Find where the given text appears and provide that cell's center as (x, y) coordinate. 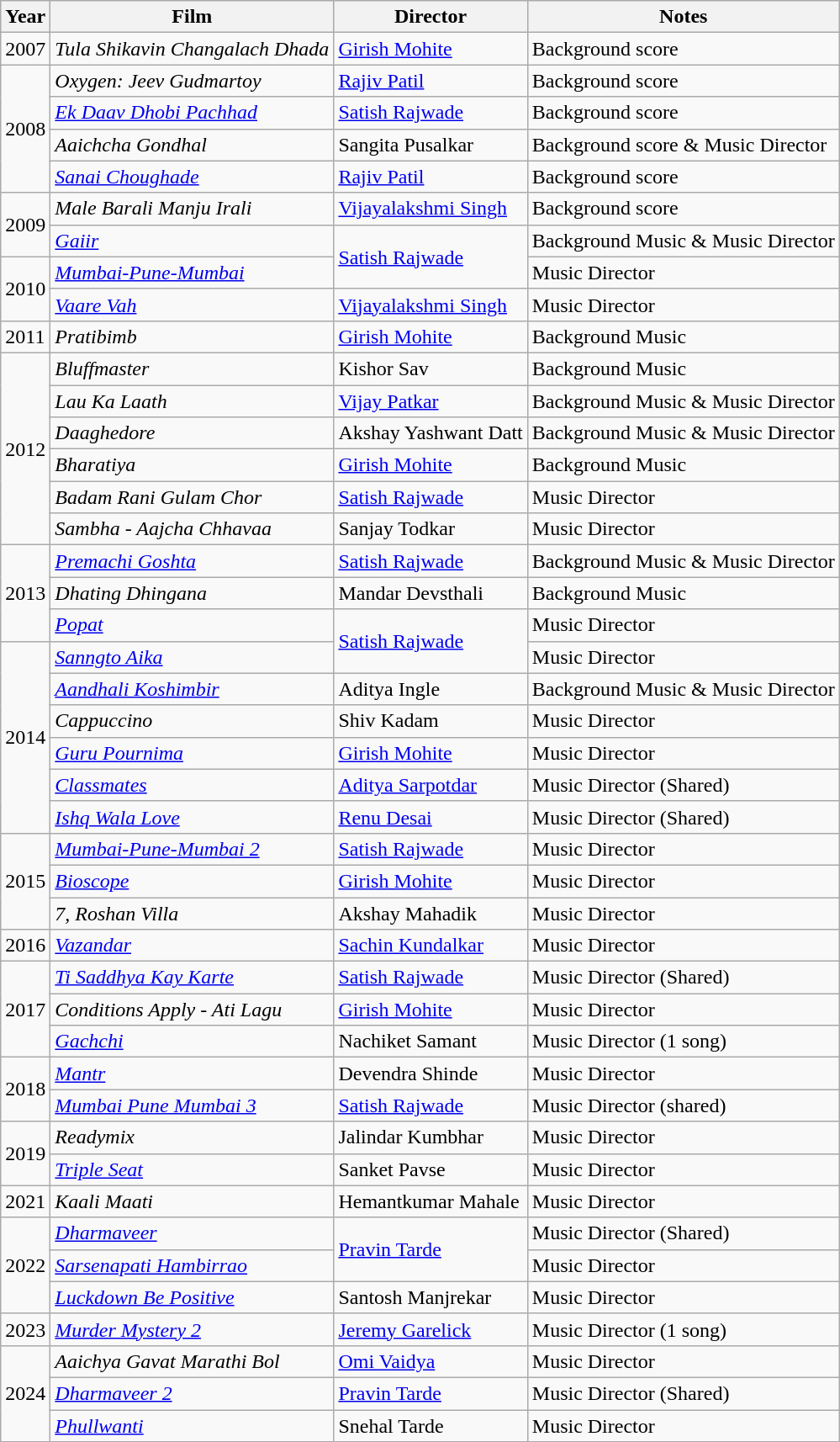
2019 (25, 1153)
Lau Ka Laath (192, 401)
Guru Pournima (192, 753)
2009 (25, 225)
Premachi Goshta (192, 561)
Kishor Sav (431, 368)
2016 (25, 946)
Aaichcha Gondhal (192, 145)
Sarsenapati Hambirrao (192, 1265)
Pratibimb (192, 337)
Film (192, 17)
Daaghedore (192, 433)
Sanngto Aika (192, 657)
Dharmaveer (192, 1233)
Year (25, 17)
Bharatiya (192, 465)
Vazandar (192, 946)
Bioscope (192, 881)
7, Roshan Villa (192, 913)
Santosh Manjrekar (431, 1297)
Aaichya Gavat Marathi Bol (192, 1361)
2014 (25, 737)
Sangita Pusalkar (431, 145)
Sambha - Aajcha Chhavaa (192, 529)
2015 (25, 881)
Akshay Yashwant Datt (431, 433)
Phullwanti (192, 1426)
Vaare Vah (192, 305)
Classmates (192, 785)
2010 (25, 289)
Omi Vaidya (431, 1361)
Devendra Shinde (431, 1074)
Male Barali Manju Irali (192, 209)
Ek Daav Dhobi Pachhad (192, 113)
Sanjay Todkar (431, 529)
Aandhali Koshimbir (192, 689)
Sanket Pavse (431, 1169)
2013 (25, 593)
Sachin Kundalkar (431, 946)
Notes (683, 17)
Aditya Sarpotdar (431, 785)
Jeremy Garelick (431, 1329)
Badam Rani Gulam Chor (192, 497)
2024 (25, 1393)
Background score & Music Director (683, 145)
Renu Desai (431, 817)
2017 (25, 1010)
Music Director (shared) (683, 1105)
Snehal Tarde (431, 1426)
2012 (25, 448)
Hemantkumar Mahale (431, 1201)
Sanai Choughade (192, 177)
Bluffmaster (192, 368)
Murder Mystery 2 (192, 1329)
Ti Saddhya Kay Karte (192, 978)
Ishq Wala Love (192, 817)
2021 (25, 1201)
2008 (25, 129)
2018 (25, 1089)
Mumbai-Pune-Mumbai 2 (192, 849)
2023 (25, 1329)
Luckdown Be Positive (192, 1297)
Aditya Ingle (431, 689)
Nachiket Samant (431, 1042)
Dhating Dhingana (192, 593)
2007 (25, 49)
Mumbai-Pune-Mumbai (192, 273)
2022 (25, 1265)
Kaali Maati (192, 1201)
Jalindar Kumbhar (431, 1137)
Gaiir (192, 241)
Vijay Patkar (431, 401)
Popat (192, 625)
Director (431, 17)
Mumbai Pune Mumbai 3 (192, 1105)
Readymix (192, 1137)
Akshay Mahadik (431, 913)
Triple Seat (192, 1169)
Gachchi (192, 1042)
Cappuccino (192, 721)
Shiv Kadam (431, 721)
Tula Shikavin Changalach Dhada (192, 49)
2011 (25, 337)
Mandar Devsthali (431, 593)
Mantr (192, 1074)
Conditions Apply - Ati Lagu (192, 1010)
Oxygen: Jeev Gudmartoy (192, 81)
Dharmaveer 2 (192, 1393)
